Search for the cell housing the specified text and yield its (X, Y) center coordinate. 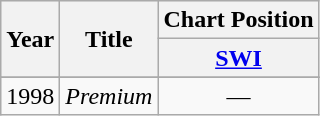
— (238, 96)
SWI (238, 58)
Premium (109, 96)
Title (109, 39)
Chart Position (238, 20)
1998 (30, 96)
Year (30, 39)
